Return (X, Y) of the center of cell containing provided text 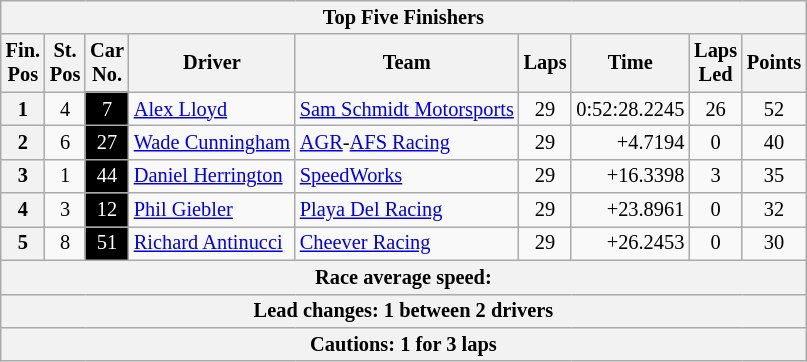
Time (630, 63)
6 (65, 142)
Points (774, 63)
0:52:28.2245 (630, 109)
40 (774, 142)
Wade Cunningham (212, 142)
+16.3398 (630, 176)
26 (716, 109)
Playa Del Racing (407, 210)
+4.7194 (630, 142)
Driver (212, 63)
Fin.Pos (23, 63)
Top Five Finishers (404, 17)
Race average speed: (404, 277)
35 (774, 176)
SpeedWorks (407, 176)
44 (107, 176)
+23.8961 (630, 210)
Alex Lloyd (212, 109)
27 (107, 142)
Richard Antinucci (212, 243)
+26.2453 (630, 243)
7 (107, 109)
Lead changes: 1 between 2 drivers (404, 311)
5 (23, 243)
Daniel Herrington (212, 176)
30 (774, 243)
32 (774, 210)
8 (65, 243)
St.Pos (65, 63)
Laps (546, 63)
Phil Giebler (212, 210)
CarNo. (107, 63)
Cautions: 1 for 3 laps (404, 344)
AGR-AFS Racing (407, 142)
2 (23, 142)
Team (407, 63)
52 (774, 109)
LapsLed (716, 63)
51 (107, 243)
Sam Schmidt Motorsports (407, 109)
12 (107, 210)
Cheever Racing (407, 243)
